Capture the cell that displays the provided text and extract its [X, Y] central coordinate. 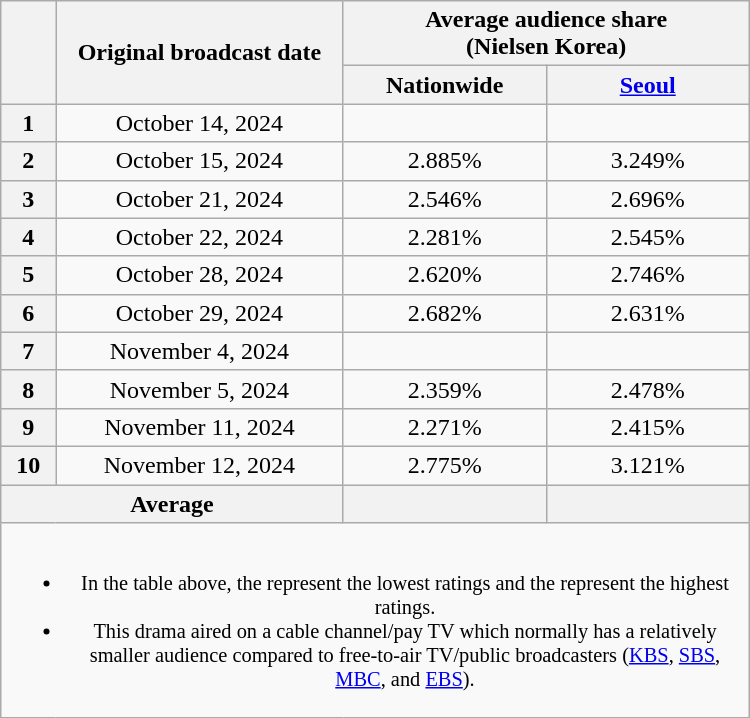
October 28, 2024 [200, 275]
October 22, 2024 [200, 237]
9 [28, 427]
2.545% [648, 237]
2.281% [444, 237]
1 [28, 123]
October 21, 2024 [200, 199]
3 [28, 199]
6 [28, 313]
November 12, 2024 [200, 465]
Average audience share(Nielsen Korea) [546, 34]
2.775% [444, 465]
Nationwide [444, 85]
7 [28, 351]
2 [28, 161]
2.478% [648, 389]
2.746% [648, 275]
2.546% [444, 199]
2.620% [444, 275]
2.359% [444, 389]
10 [28, 465]
Seoul [648, 85]
4 [28, 237]
2.696% [648, 199]
8 [28, 389]
2.682% [444, 313]
Average [172, 503]
2.631% [648, 313]
November 11, 2024 [200, 427]
5 [28, 275]
October 14, 2024 [200, 123]
November 4, 2024 [200, 351]
October 29, 2024 [200, 313]
October 15, 2024 [200, 161]
Original broadcast date [200, 52]
2.415% [648, 427]
3.121% [648, 465]
November 5, 2024 [200, 389]
2.885% [444, 161]
2.271% [444, 427]
3.249% [648, 161]
